Detect which cell encompasses the target text, then output its [X, Y] center coordinate. 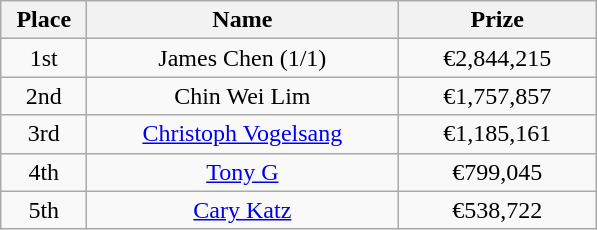
Prize [498, 20]
€1,757,857 [498, 96]
3rd [44, 134]
€1,185,161 [498, 134]
€2,844,215 [498, 58]
5th [44, 210]
Christoph Vogelsang [242, 134]
Place [44, 20]
James Chen (1/1) [242, 58]
1st [44, 58]
Chin Wei Lim [242, 96]
2nd [44, 96]
Name [242, 20]
Cary Katz [242, 210]
Tony G [242, 172]
€538,722 [498, 210]
€799,045 [498, 172]
4th [44, 172]
